Return the [x, y] coordinate for the center point of the cell that contains the specified text.  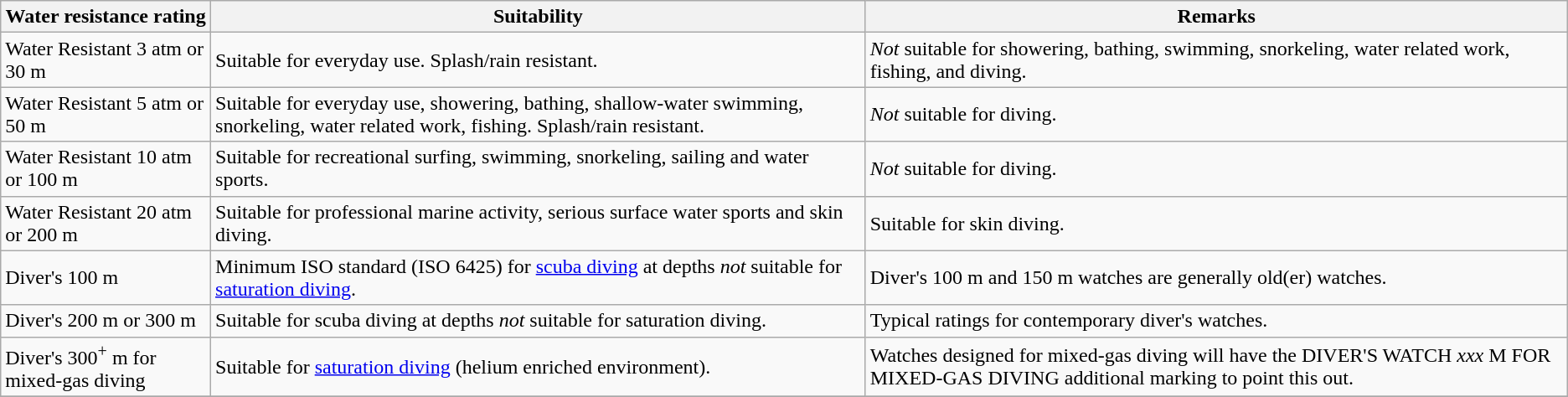
Suitable for everyday use. Splash/rain resistant. [539, 60]
Water Resistant 5 atm or 50 m [106, 114]
Diver's 300+ m for mixed-gas diving [106, 367]
Suitable for saturation diving (helium enriched environment). [539, 367]
Minimum ISO standard (ISO 6425) for scuba diving at depths not suitable for saturation diving. [539, 278]
Not suitable for showering, bathing, swimming, snorkeling, water related work, fishing, and diving. [1216, 60]
Diver's 100 m [106, 278]
Water Resistant 10 atm or 100 m [106, 169]
Water resistance rating [106, 17]
Water Resistant 20 atm or 200 m [106, 223]
Watches designed for mixed-gas diving will have the DIVER'S WATCH xxx M FOR MIXED-GAS DIVING additional marking to point this out. [1216, 367]
Suitable for everyday use, showering, bathing, shallow-water swimming, snorkeling, water related work, fishing. Splash/rain resistant. [539, 114]
Diver's 200 m or 300 m [106, 321]
Suitability [539, 17]
Diver's 100 m and 150 m watches are generally old(er) watches. [1216, 278]
Suitable for recreational surfing, swimming, snorkeling, sailing and water sports. [539, 169]
Typical ratings for contemporary diver's watches. [1216, 321]
Suitable for professional marine activity, serious surface water sports and skin diving. [539, 223]
Suitable for skin diving. [1216, 223]
Water Resistant 3 atm or 30 m [106, 60]
Remarks [1216, 17]
Suitable for scuba diving at depths not suitable for saturation diving. [539, 321]
